From the cell containing the given text, extract its center point as (x, y) coordinate. 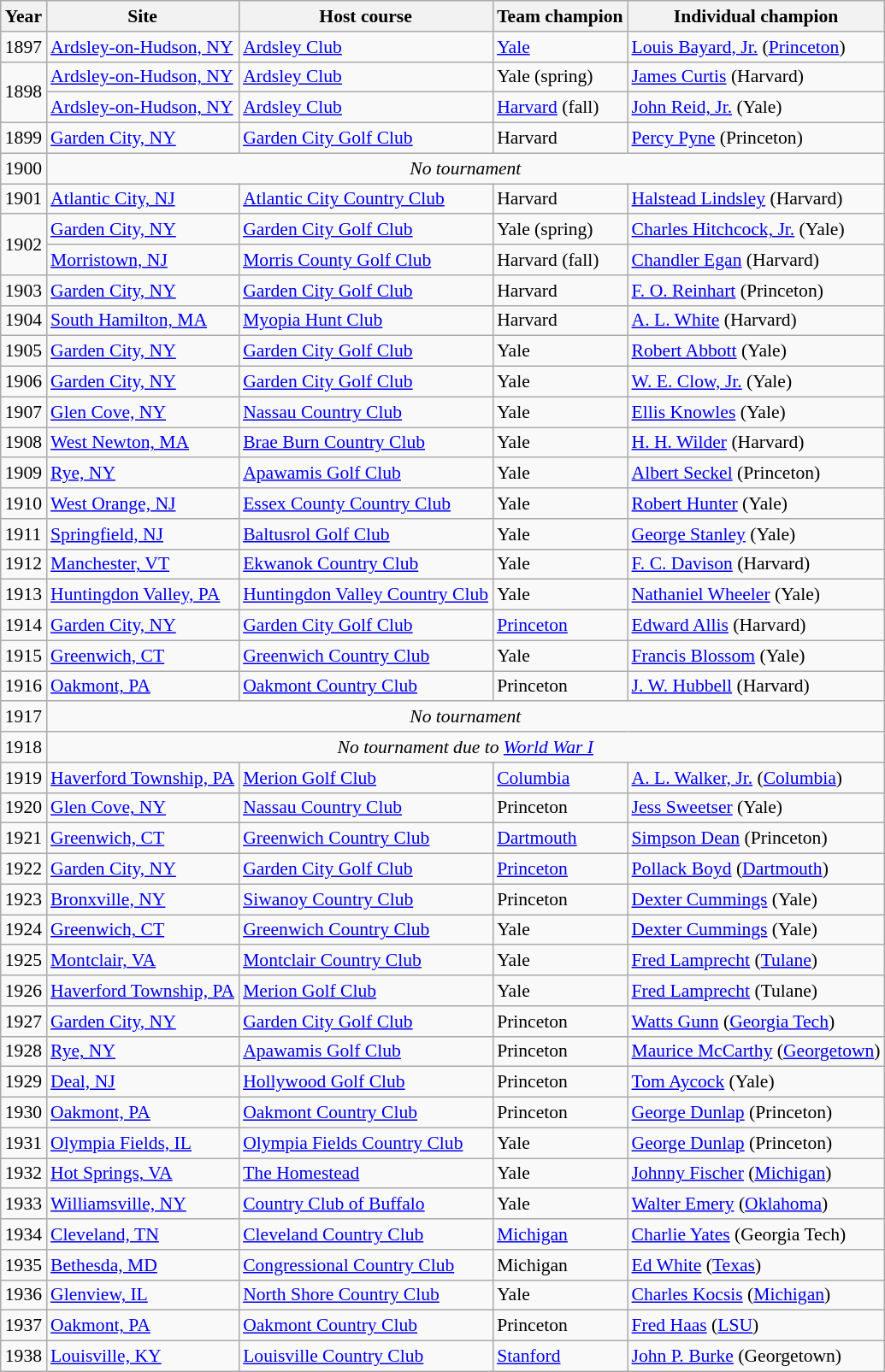
Glenview, IL (142, 1295)
1913 (24, 595)
1914 (24, 626)
1924 (24, 930)
Host course (366, 16)
J. W. Hubbell (Harvard) (756, 686)
1928 (24, 1051)
Louisville Country Club (366, 1357)
Halstead Lindsley (Harvard) (756, 199)
1909 (24, 474)
1910 (24, 503)
Chandler Egan (Harvard) (756, 260)
Robert Abbott (Yale) (756, 351)
Ellis Knowles (Yale) (756, 412)
Walter Emery (Oklahoma) (756, 1204)
1930 (24, 1113)
Springfield, NJ (142, 534)
Myopia Hunt Club (366, 321)
Site (142, 16)
1907 (24, 412)
1903 (24, 291)
1922 (24, 869)
Olympia Fields, IL (142, 1143)
Williamsville, NY (142, 1204)
1921 (24, 839)
No tournament due to World War I (465, 747)
1917 (24, 717)
Montclair, VA (142, 961)
Columbia (559, 778)
Year (24, 16)
1920 (24, 808)
1906 (24, 382)
1911 (24, 534)
Bethesda, MD (142, 1265)
Congressional Country Club (366, 1265)
Percy Pyne (Princeton) (756, 138)
1929 (24, 1082)
1923 (24, 899)
1904 (24, 321)
1901 (24, 199)
1931 (24, 1143)
Maurice McCarthy (Georgetown) (756, 1051)
Essex County Country Club (366, 503)
1897 (24, 47)
Francis Blossom (Yale) (756, 656)
Hollywood Golf Club (366, 1082)
Country Club of Buffalo (366, 1204)
1902 (24, 244)
Morristown, NJ (142, 260)
Fred Haas (LSU) (756, 1326)
Team champion (559, 16)
Pollack Boyd (Dartmouth) (756, 869)
1926 (24, 991)
Montclair Country Club (366, 961)
Manchester, VT (142, 564)
Ed White (Texas) (756, 1265)
1899 (24, 138)
South Hamilton, MA (142, 321)
Nathaniel Wheeler (Yale) (756, 595)
1915 (24, 656)
1933 (24, 1204)
Charles Kocsis (Michigan) (756, 1295)
James Curtis (Harvard) (756, 77)
1919 (24, 778)
Baltusrol Golf Club (366, 534)
1900 (24, 168)
F. C. Davison (Harvard) (756, 564)
Individual champion (756, 16)
Atlantic City, NJ (142, 199)
Huntingdon Valley Country Club (366, 595)
Robert Hunter (Yale) (756, 503)
1905 (24, 351)
1925 (24, 961)
North Shore Country Club (366, 1295)
Morris County Golf Club (366, 260)
Cleveland, TN (142, 1234)
H. H. Wilder (Harvard) (756, 443)
1898 (24, 92)
Edward Allis (Harvard) (756, 626)
1912 (24, 564)
Albert Seckel (Princeton) (756, 474)
Bronxville, NY (142, 899)
West Orange, NJ (142, 503)
Watts Gunn (Georgia Tech) (756, 1022)
Louisville, KY (142, 1357)
Simpson Dean (Princeton) (756, 839)
1932 (24, 1174)
John P. Burke (Georgetown) (756, 1357)
George Stanley (Yale) (756, 534)
John Reid, Jr. (Yale) (756, 108)
1935 (24, 1265)
Huntingdon Valley, PA (142, 595)
West Newton, MA (142, 443)
1916 (24, 686)
Stanford (559, 1357)
1937 (24, 1326)
Atlantic City Country Club (366, 199)
Cleveland Country Club (366, 1234)
Johnny Fischer (Michigan) (756, 1174)
1938 (24, 1357)
A. L. Walker, Jr. (Columbia) (756, 778)
Charlie Yates (Georgia Tech) (756, 1234)
Brae Burn Country Club (366, 443)
W. E. Clow, Jr. (Yale) (756, 382)
1936 (24, 1295)
Ekwanok Country Club (366, 564)
Hot Springs, VA (142, 1174)
Deal, NJ (142, 1082)
Jess Sweetser (Yale) (756, 808)
A. L. White (Harvard) (756, 321)
1934 (24, 1234)
Olympia Fields Country Club (366, 1143)
Louis Bayard, Jr. (Princeton) (756, 47)
1927 (24, 1022)
Dartmouth (559, 839)
F. O. Reinhart (Princeton) (756, 291)
The Homestead (366, 1174)
Tom Aycock (Yale) (756, 1082)
1918 (24, 747)
Siwanoy Country Club (366, 899)
Charles Hitchcock, Jr. (Yale) (756, 230)
1908 (24, 443)
